Return the [x, y] coordinate for the center point of the cell that contains the specified text.  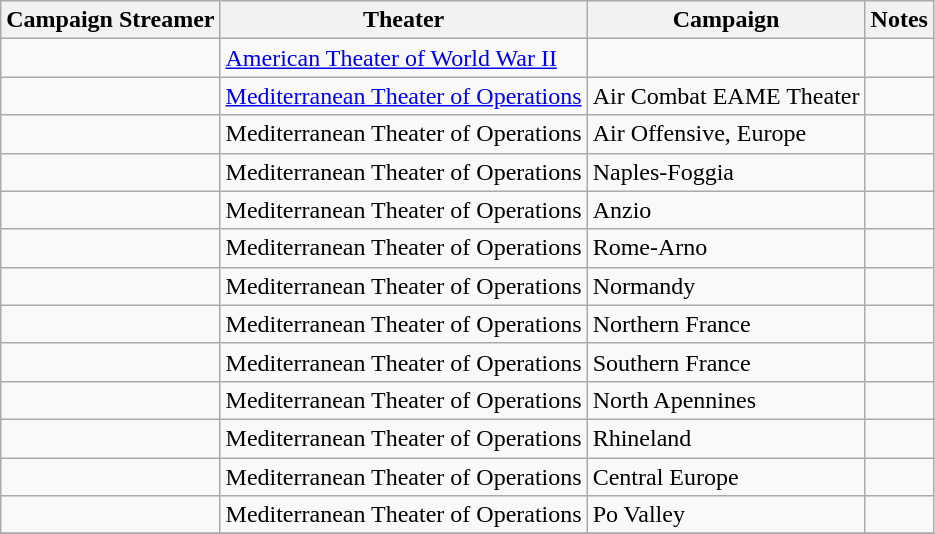
Po Valley [726, 515]
Rhineland [726, 438]
Naples-Foggia [726, 172]
Campaign [726, 20]
Anzio [726, 210]
Theater [404, 20]
American Theater of World War II [404, 58]
Rome-Arno [726, 248]
North Apennines [726, 400]
Air Offensive, Europe [726, 134]
Campaign Streamer [110, 20]
Southern France [726, 362]
Central Europe [726, 477]
Air Combat EAME Theater [726, 96]
Normandy [726, 286]
Northern France [726, 324]
Notes [899, 20]
